Detect which cell encompasses the target text, then output its (x, y) center coordinate. 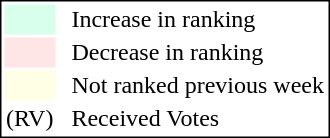
Increase in ranking (198, 19)
Decrease in ranking (198, 53)
(RV) (29, 119)
Not ranked previous week (198, 85)
Received Votes (198, 119)
